Extract the (X, Y) coordinate from the center of the cell holding the provided text.  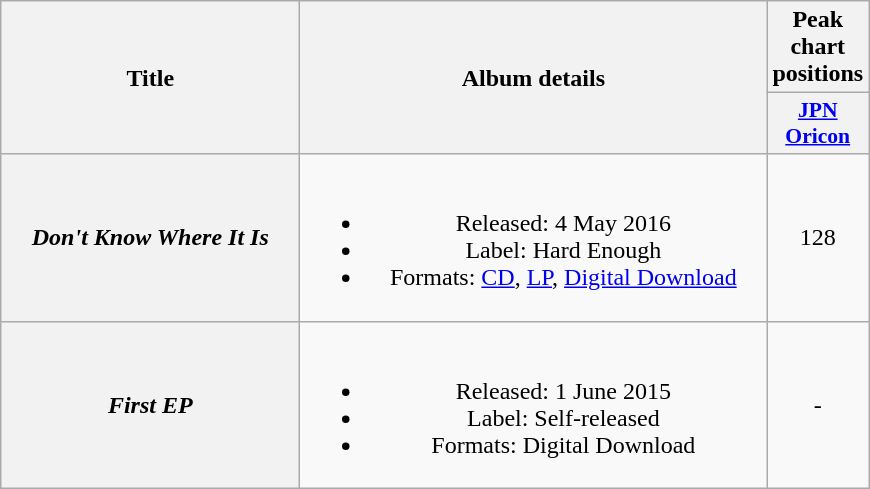
JPNOricon (818, 124)
128 (818, 238)
Title (150, 78)
Released: 1 June 2015Label: Self-releasedFormats: Digital Download (534, 404)
Released: 4 May 2016Label: Hard EnoughFormats: CD, LP, Digital Download (534, 238)
- (818, 404)
Peakchartpositions (818, 47)
First EP (150, 404)
Album details (534, 78)
Don't Know Where It Is (150, 238)
